Scan for the cell matching the given text and deliver its (x, y) coordinate at center. 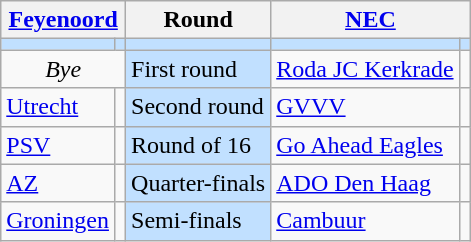
Quarter-finals (198, 183)
Cambuur (365, 221)
Round (198, 20)
Feyenoord (64, 20)
GVVV (365, 107)
AZ (58, 183)
ADO Den Haag (365, 183)
Round of 16 (198, 145)
First round (198, 69)
Go Ahead Eagles (365, 145)
Bye (64, 69)
NEC (370, 20)
Roda JC Kerkrade (365, 69)
Utrecht (58, 107)
PSV (58, 145)
Semi-finals (198, 221)
Second round (198, 107)
Groningen (58, 221)
